Search for the cell housing the specified text and yield its (x, y) center coordinate. 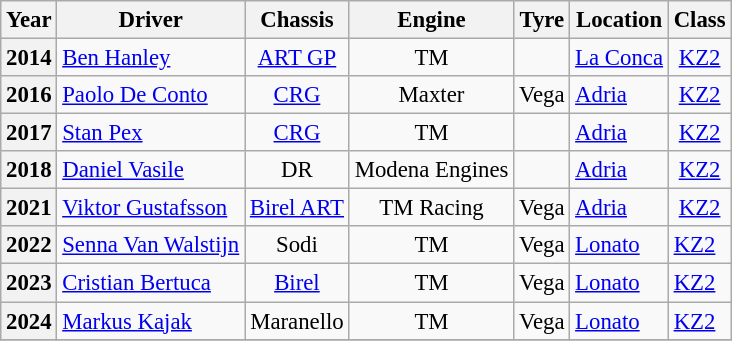
2014 (29, 58)
Engine (431, 20)
Driver (151, 20)
Daniel Vasile (151, 170)
Cristian Bertuca (151, 283)
Paolo De Conto (151, 95)
Year (29, 20)
Chassis (298, 20)
2018 (29, 170)
Maranello (298, 321)
Tyre (542, 20)
2021 (29, 208)
2024 (29, 321)
Modena Engines (431, 170)
TM Racing (431, 208)
Class (700, 20)
Location (620, 20)
La Conca (620, 58)
Stan Pex (151, 133)
DR (298, 170)
2017 (29, 133)
2022 (29, 245)
Senna Van Walstijn (151, 245)
2023 (29, 283)
2016 (29, 95)
Sodi (298, 245)
Birel (298, 283)
ART GP (298, 58)
Birel ART (298, 208)
Viktor Gustafsson (151, 208)
Markus Kajak (151, 321)
Ben Hanley (151, 58)
Maxter (431, 95)
